Determine the [x, y] coordinate at the center of the cell enclosing the given text.  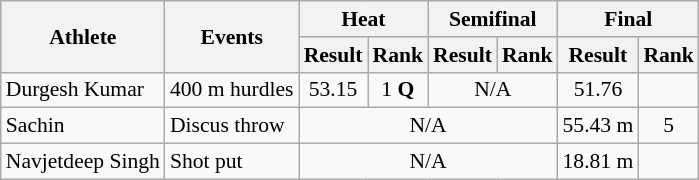
Discus throw [232, 126]
55.43 m [598, 126]
5 [668, 126]
Shot put [232, 162]
51.76 [598, 90]
Durgesh Kumar [83, 90]
53.15 [334, 90]
400 m hurdles [232, 90]
Navjetdeep Singh [83, 162]
18.81 m [598, 162]
Sachin [83, 126]
1 Q [398, 90]
Final [628, 19]
Heat [364, 19]
Athlete [83, 36]
Events [232, 36]
Semifinal [492, 19]
